Provide the (x, y) coordinate of the cell's center where the given text is located.  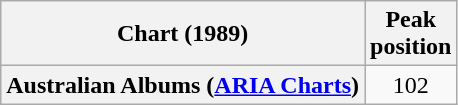
102 (411, 85)
Australian Albums (ARIA Charts) (183, 85)
Chart (1989) (183, 34)
Peakposition (411, 34)
